Identify which cell holds the provided text, then report its (x, y) central coordinate. 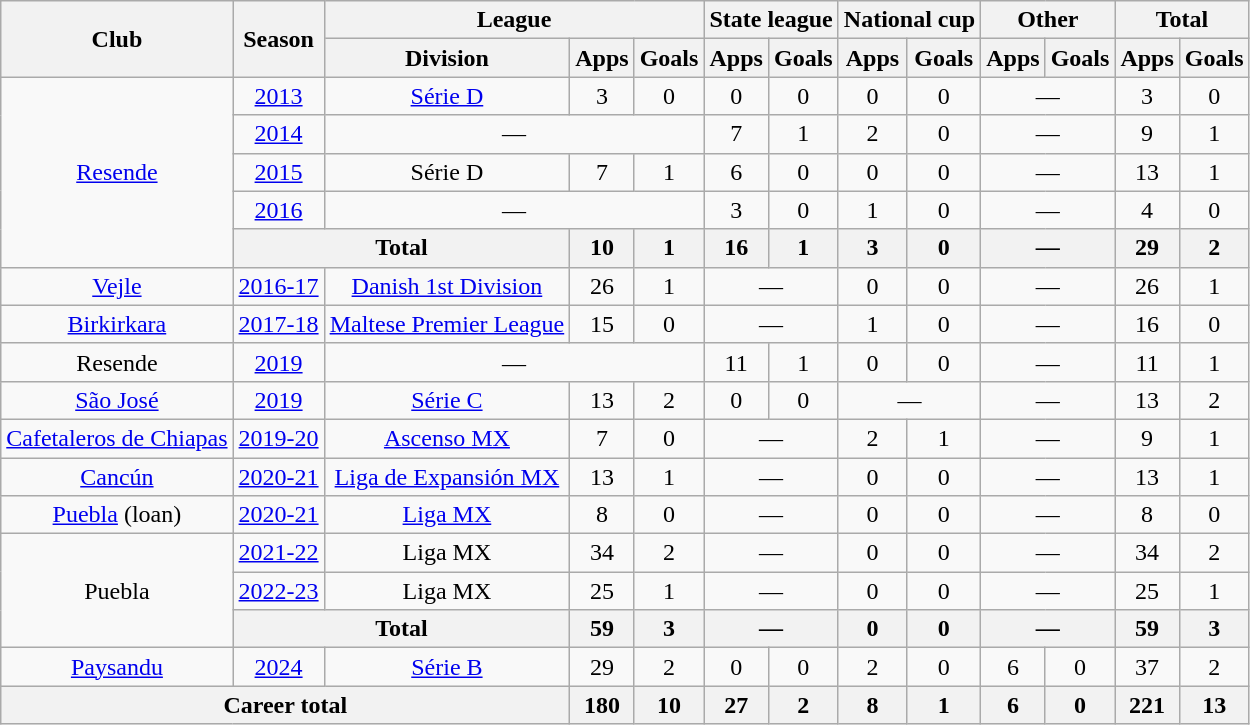
Liga de Expansión MX (447, 477)
4 (1147, 210)
Paysandu (117, 667)
Club (117, 39)
Vejle (117, 286)
Ascenso MX (447, 438)
37 (1147, 667)
Season (278, 39)
2022-23 (278, 591)
State league (771, 20)
221 (1147, 705)
2016-17 (278, 286)
Other (1048, 20)
2015 (278, 172)
2024 (278, 667)
Danish 1st Division (447, 286)
15 (602, 324)
Maltese Premier League (447, 324)
2017-18 (278, 324)
São José (117, 400)
2014 (278, 134)
Cafetaleros de Chiapas (117, 438)
2019-20 (278, 438)
Série C (447, 400)
2013 (278, 96)
Puebla (117, 591)
2021-22 (278, 553)
Division (447, 58)
Cancún (117, 477)
180 (602, 705)
27 (736, 705)
League (514, 20)
Career total (286, 705)
2016 (278, 210)
Birkirkara (117, 324)
Puebla (loan) (117, 515)
Série B (447, 667)
National cup (909, 20)
